Locate the cell with the specified text and output its (X, Y) center coordinate. 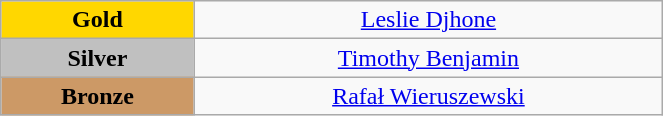
Silver (98, 58)
Timothy Benjamin (428, 58)
Gold (98, 20)
Bronze (98, 96)
Rafał Wieruszewski (428, 96)
Leslie Djhone (428, 20)
